Determine the [x, y] coordinate at the center of the cell enclosing the given text.  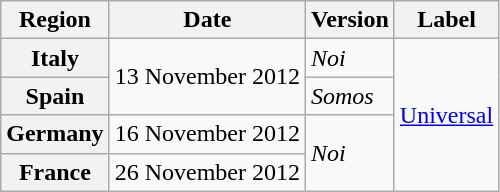
Date [207, 20]
Region [55, 20]
Somos [350, 96]
Universal [446, 115]
16 November 2012 [207, 134]
Label [446, 20]
Germany [55, 134]
13 November 2012 [207, 77]
Version [350, 20]
France [55, 172]
Spain [55, 96]
Italy [55, 58]
26 November 2012 [207, 172]
